Detect which cell encompasses the target text, then output its [x, y] center coordinate. 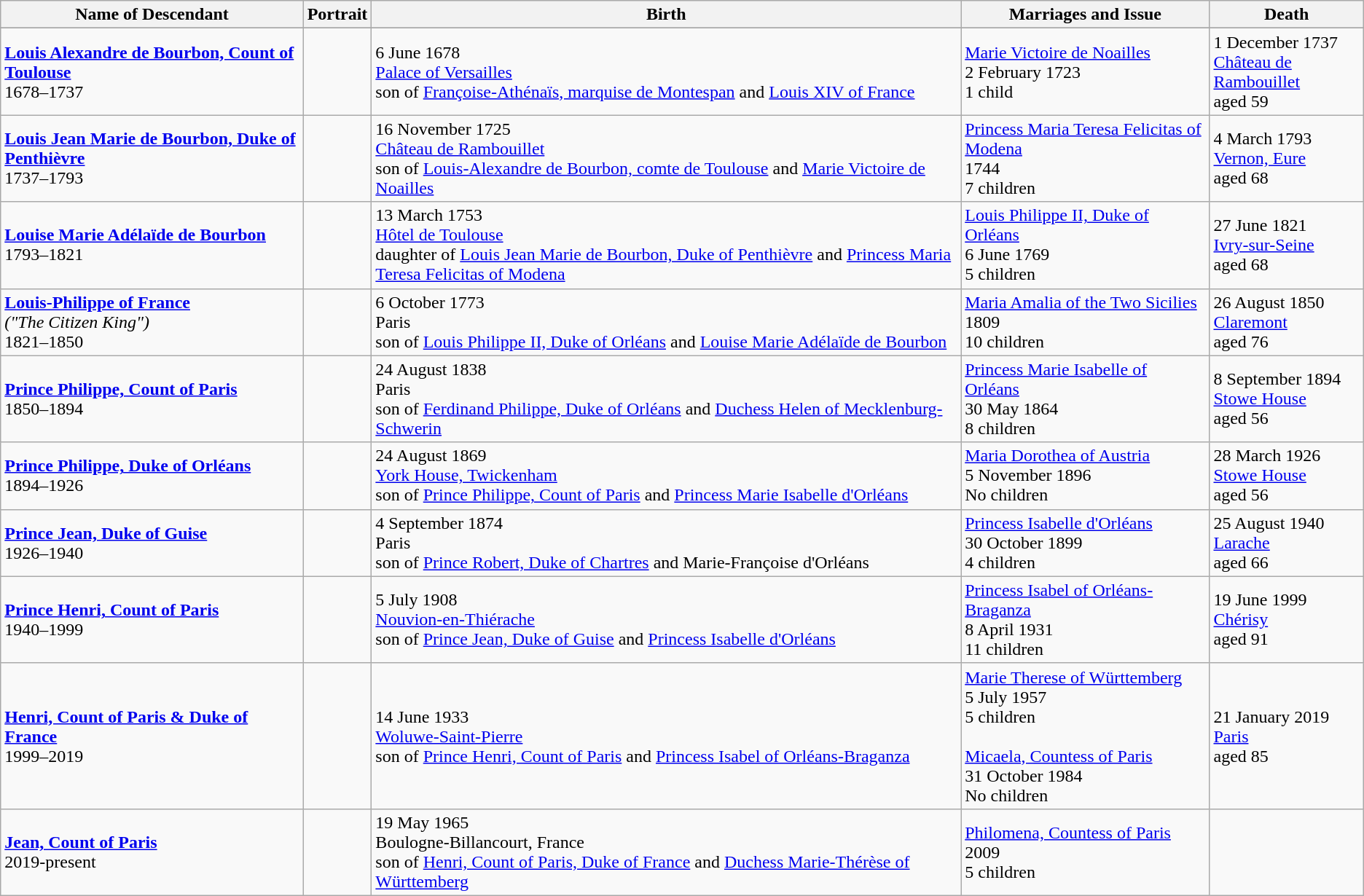
24 August 1838Parisson of Ferdinand Philippe, Duke of Orléans and Duchess Helen of Mecklenburg-Schwerin [666, 399]
Louis-Philippe of France("The Citizen King")1821–1850 [152, 322]
19 June 1999Chérisyaged 91 [1287, 619]
Maria Amalia of the Two Sicilies180910 children [1086, 322]
1 December 1737Château de Rambouilletaged 59 [1287, 71]
14 June 1933Woluwe-Saint-Pierreson of Prince Henri, Count of Paris and Princess Isabel of Orléans-Braganza [666, 736]
Henri, Count of Paris & Duke of France1999–2019 [152, 736]
4 March 1793Vernon, Eureaged 68 [1287, 159]
4 September 1874Parisson of Prince Robert, Duke of Chartres and Marie-Françoise d'Orléans [666, 543]
Philomena, Countess of Paris20095 children [1086, 852]
Marie Therese of Württemberg5 July 19575 childrenMicaela, Countess of Paris31 October 1984No children [1086, 736]
6 October 1773Parisson of Louis Philippe II, Duke of Orléans and Louise Marie Adélaïde de Bourbon [666, 322]
Marriages and Issue [1086, 15]
13 March 1753Hôtel de Toulousedaughter of Louis Jean Marie de Bourbon, Duke of Penthièvre and Princess Maria Teresa Felicitas of Modena [666, 245]
Prince Philippe, Duke of Orléans1894–1926 [152, 476]
Name of Descendant [152, 15]
24 August 1869York House, Twickenhamson of Prince Philippe, Count of Paris and Princess Marie Isabelle d'Orléans [666, 476]
Louis Philippe II, Duke of Orléans6 June 17695 children [1086, 245]
21 January 2019Parisaged 85 [1287, 736]
25 August 1940Laracheaged 66 [1287, 543]
Jean, Count of Paris2019-present [152, 852]
Prince Philippe, Count of Paris1850–1894 [152, 399]
8 September 1894Stowe Houseaged 56 [1287, 399]
5 July 1908Nouvion-en-Thiéracheson of Prince Jean, Duke of Guise and Princess Isabelle d'Orléans [666, 619]
28 March 1926Stowe Houseaged 56 [1287, 476]
Marie Victoire de Noailles2 February 17231 child [1086, 71]
Louis Jean Marie de Bourbon, Duke of Penthièvre1737–1793 [152, 159]
6 June 1678Palace of Versaillesson of Françoise-Athénaïs, marquise de Montespan and Louis XIV of France [666, 71]
Maria Dorothea of Austria 5 November 1896No children [1086, 476]
Birth [666, 15]
Prince Jean, Duke of Guise1926–1940 [152, 543]
26 August 1850Claremontaged 76 [1287, 322]
Portrait [337, 15]
Louise Marie Adélaïde de Bourbon1793–1821 [152, 245]
27 June 1821Ivry-sur-Seineaged 68 [1287, 245]
Princess Isabel of Orléans-Braganza8 April 193111 children [1086, 619]
Princess Marie Isabelle of Orléans30 May 18648 children [1086, 399]
Louis Alexandre de Bourbon, Count of Toulouse1678–1737 [152, 71]
Death [1287, 15]
16 November 1725Château de Rambouilletson of Louis-Alexandre de Bourbon, comte de Toulouse and Marie Victoire de Noailles [666, 159]
Prince Henri, Count of Paris1940–1999 [152, 619]
Princess Maria Teresa Felicitas of Modena17447 children [1086, 159]
19 May 1965Boulogne-Billancourt, Franceson of Henri, Count of Paris, Duke of France and Duchess Marie-Thérèse of Württemberg [666, 852]
Princess Isabelle d'Orléans 30 October 18994 children [1086, 543]
